Provide the (x, y) coordinate of the cell's center where the given text is located.  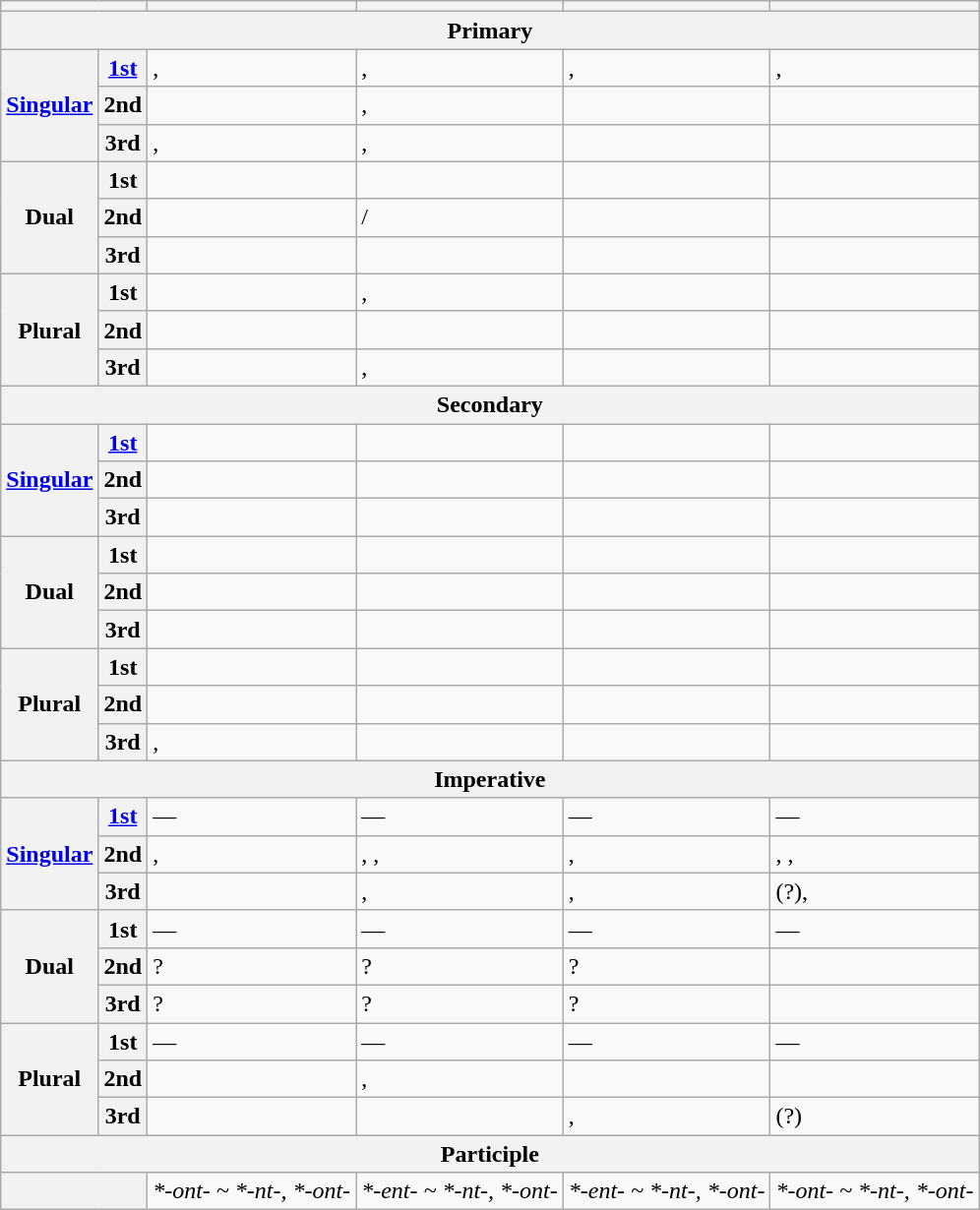
Participle (490, 1154)
(?) (875, 1117)
Secondary (490, 404)
/ (460, 217)
Imperative (490, 779)
Primary (490, 30)
(?), (875, 891)
